Identify which cell holds the provided text, then report its (X, Y) central coordinate. 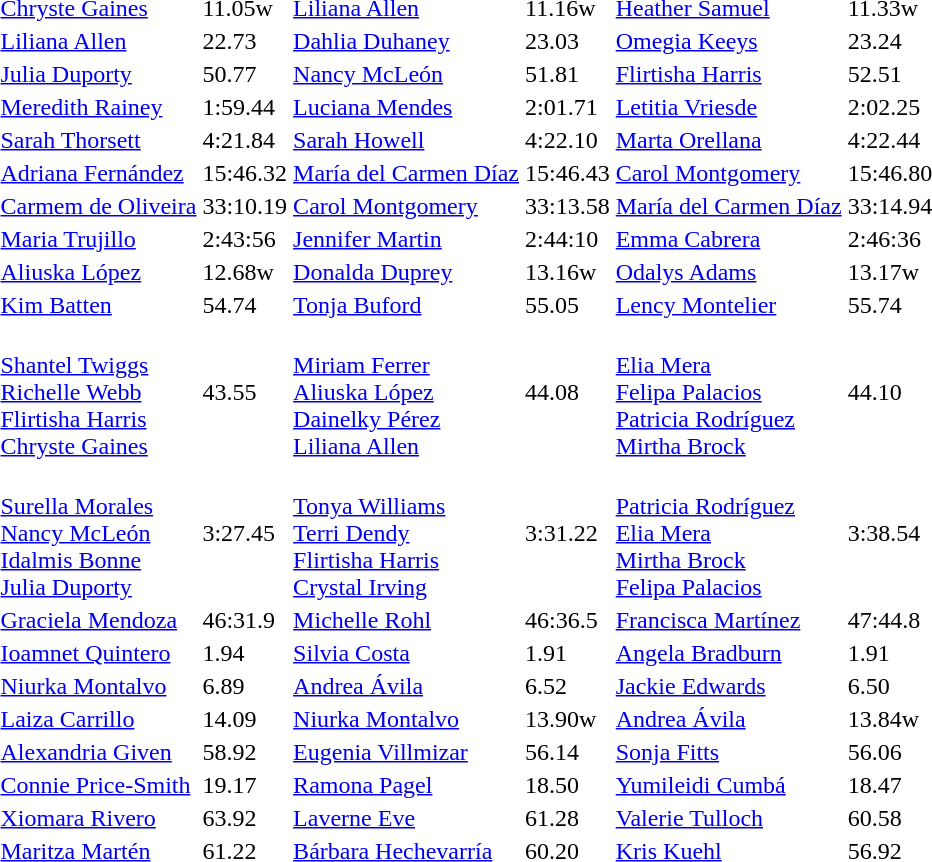
6.52 (568, 686)
23.03 (568, 41)
Omegia Keeys (728, 41)
2:01.71 (568, 107)
Miriam FerrerAliuska LópezDainelky PérezLiliana Allen (406, 392)
Sarah Howell (406, 140)
50.77 (245, 74)
51.81 (568, 74)
Dahlia Duhaney (406, 41)
1.94 (245, 653)
33:13.58 (568, 206)
Lency Montelier (728, 305)
Nancy McLeón (406, 74)
Michelle Rohl (406, 620)
46:31.9 (245, 620)
58.92 (245, 752)
2:44:10 (568, 239)
Patricia RodríguezElia MeraMirtha BrockFelipa Palacios (728, 533)
Luciana Mendes (406, 107)
Yumileidi Cumbá (728, 785)
Francisca Martínez (728, 620)
15:46.43 (568, 173)
33:10.19 (245, 206)
Flirtisha Harris (728, 74)
Marta Orellana (728, 140)
12.68w (245, 272)
Silvia Costa (406, 653)
15:46.32 (245, 173)
1:59.44 (245, 107)
Jennifer Martin (406, 239)
46:36.5 (568, 620)
Ramona Pagel (406, 785)
44.08 (568, 392)
Elia MeraFelipa PalaciosPatricia RodríguezMirtha Brock (728, 392)
3:27.45 (245, 533)
1.91 (568, 653)
19.17 (245, 785)
6.89 (245, 686)
Odalys Adams (728, 272)
3:31.22 (568, 533)
2:43:56 (245, 239)
4:22.10 (568, 140)
55.05 (568, 305)
14.09 (245, 719)
Tonya WilliamsTerri DendyFlirtisha HarrisCrystal Irving (406, 533)
13.16w (568, 272)
Niurka Montalvo (406, 719)
63.92 (245, 818)
54.74 (245, 305)
Eugenia Villmizar (406, 752)
18.50 (568, 785)
Letitia Vriesde (728, 107)
22.73 (245, 41)
43.55 (245, 392)
Jackie Edwards (728, 686)
Sonja Fitts (728, 752)
Laverne Eve (406, 818)
4:21.84 (245, 140)
13.90w (568, 719)
61.28 (568, 818)
Emma Cabrera (728, 239)
56.14 (568, 752)
Donalda Duprey (406, 272)
Valerie Tulloch (728, 818)
Angela Bradburn (728, 653)
Tonja Buford (406, 305)
